Capture the cell that displays the provided text and extract its [X, Y] central coordinate. 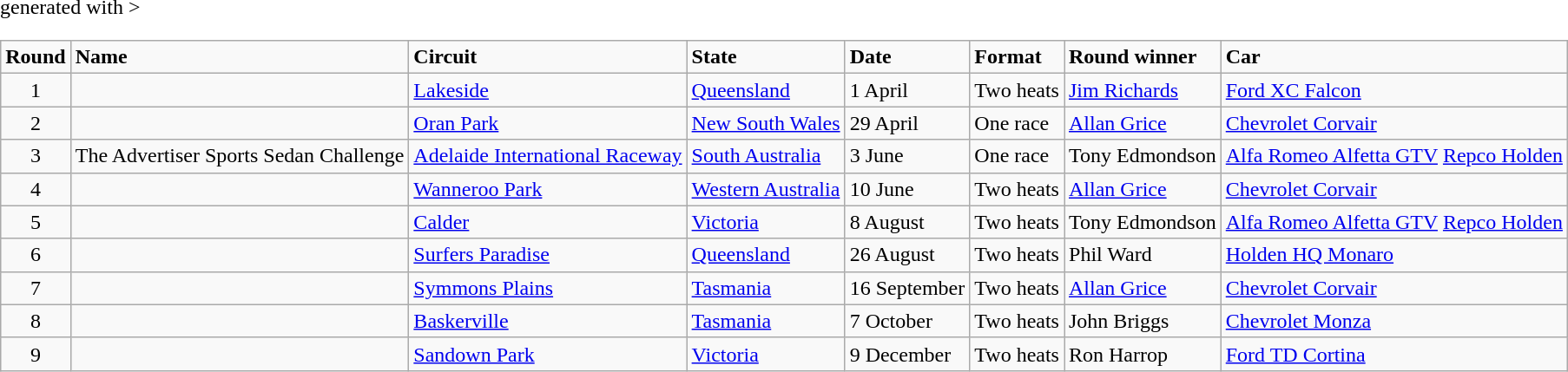
The Advertiser Sports Sedan Challenge [240, 156]
Round winner [1143, 57]
Lakeside [548, 90]
Sandown Park [548, 354]
9 [36, 354]
Ford TD Cortina [1394, 354]
16 September [907, 288]
Surfers Paradise [548, 255]
Symmons Plains [548, 288]
South Australia [766, 156]
Format [1018, 57]
Western Australia [766, 189]
1 [36, 90]
Car [1394, 57]
Holden HQ Monaro [1394, 255]
State [766, 57]
Wanneroo Park [548, 189]
Adelaide International Raceway [548, 156]
Ron Harrop [1143, 354]
Chevrolet Monza [1394, 321]
10 June [907, 189]
6 [36, 255]
3 [36, 156]
John Briggs [1143, 321]
Baskerville [548, 321]
Oran Park [548, 123]
2 [36, 123]
7 October [907, 321]
29 April [907, 123]
Calder [548, 222]
Phil Ward [1143, 255]
Round [36, 57]
Name [240, 57]
8 August [907, 222]
Ford XC Falcon [1394, 90]
5 [36, 222]
3 June [907, 156]
8 [36, 321]
1 April [907, 90]
26 August [907, 255]
Jim Richards [1143, 90]
7 [36, 288]
9 December [907, 354]
Date [907, 57]
New South Wales [766, 123]
4 [36, 189]
Circuit [548, 57]
